Find where the given text appears and provide that cell's center as (x, y) coordinate. 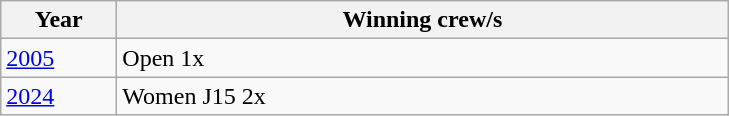
Women J15 2x (422, 96)
Year (59, 20)
2024 (59, 96)
Open 1x (422, 58)
2005 (59, 58)
Winning crew/s (422, 20)
